Capture the cell that displays the provided text and extract its (X, Y) central coordinate. 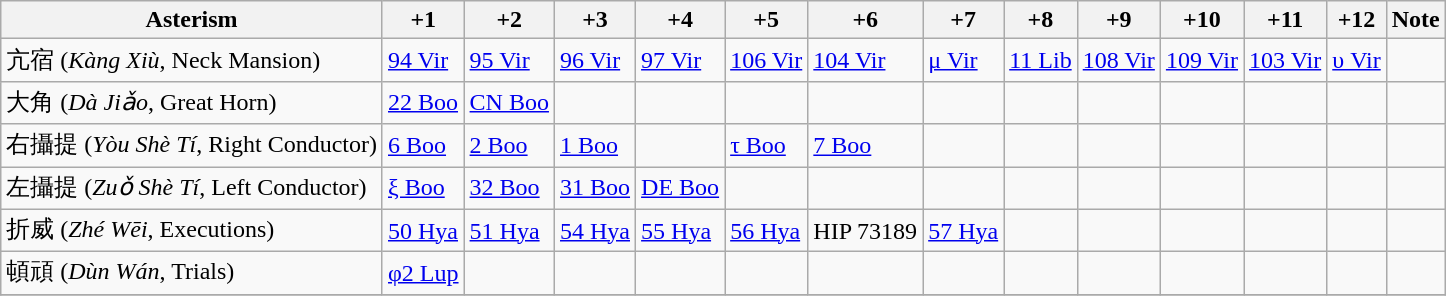
μ Vir (964, 60)
υ Vir (1357, 60)
1 Boo (594, 146)
97 Vir (680, 60)
6 Boo (423, 146)
94 Vir (423, 60)
95 Vir (509, 60)
+8 (1041, 20)
106 Vir (766, 60)
22 Boo (423, 102)
Note (1416, 20)
+6 (866, 20)
55 Hya (680, 230)
亢宿 (Kàng Xiù, Neck Mansion) (192, 60)
+1 (423, 20)
+5 (766, 20)
+9 (1118, 20)
108 Vir (1118, 60)
頓頑 (Dùn Wán, Trials) (192, 274)
折威 (Zhé Wēi, Executions) (192, 230)
2 Boo (509, 146)
φ2 Lup (423, 274)
DE Boo (680, 188)
54 Hya (594, 230)
56 Hya (766, 230)
+11 (1286, 20)
51 Hya (509, 230)
7 Boo (866, 146)
32 Boo (509, 188)
+2 (509, 20)
+7 (964, 20)
96 Vir (594, 60)
57 Hya (964, 230)
109 Vir (1202, 60)
103 Vir (1286, 60)
CN Boo (509, 102)
31 Boo (594, 188)
+10 (1202, 20)
左攝提 (Zuǒ Shè Tí, Left Conductor) (192, 188)
τ Boo (766, 146)
Asterism (192, 20)
50 Hya (423, 230)
右攝提 (Yòu Shè Tí, Right Conductor) (192, 146)
ξ Boo (423, 188)
104 Vir (866, 60)
+12 (1357, 20)
11 Lib (1041, 60)
+3 (594, 20)
+4 (680, 20)
HIP 73189 (866, 230)
大角 (Dà Jiǎo, Great Horn) (192, 102)
